For the text-containing cell, return its midpoint in (X, Y) coordinate format. 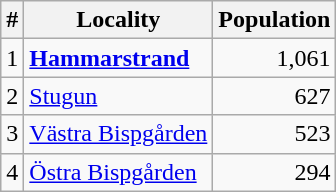
Stugun (118, 96)
Västra Bispgården (118, 134)
Locality (118, 20)
2 (12, 96)
# (12, 20)
294 (274, 172)
1 (12, 58)
627 (274, 96)
Population (274, 20)
Östra Bispgården (118, 172)
3 (12, 134)
523 (274, 134)
Hammarstrand (118, 58)
4 (12, 172)
1,061 (274, 58)
